Scan for the cell matching the given text and deliver its (x, y) coordinate at center. 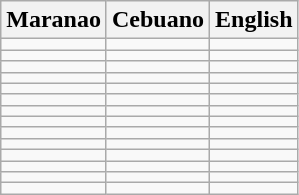
English (254, 20)
Maranao (54, 20)
Cebuano (158, 20)
